Scan for the cell matching the given text and deliver its (x, y) coordinate at center. 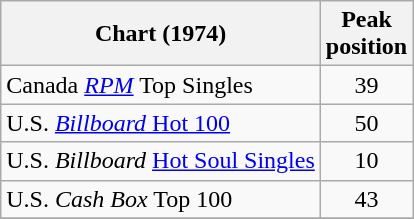
U.S. Cash Box Top 100 (161, 199)
39 (366, 85)
U.S. Billboard Hot 100 (161, 123)
50 (366, 123)
U.S. Billboard Hot Soul Singles (161, 161)
Peakposition (366, 34)
Chart (1974) (161, 34)
43 (366, 199)
10 (366, 161)
Canada RPM Top Singles (161, 85)
